Determine the (X, Y) coordinate at the center of the cell enclosing the given text.  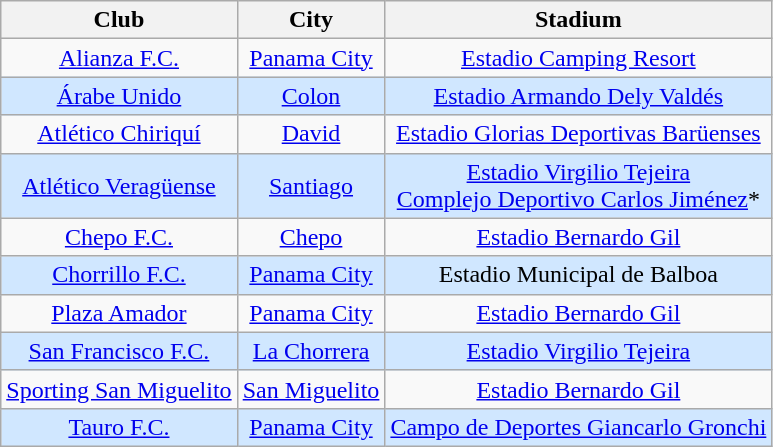
Chepo (311, 237)
Estadio Municipal de Balboa (578, 275)
La Chorrera (311, 351)
San Francisco F.C. (119, 351)
Tauro F.C. (119, 427)
Santiago (311, 186)
Estadio Armando Dely Valdés (578, 96)
Atlético Chiriquí (119, 134)
Alianza F.C. (119, 58)
David (311, 134)
San Miguelito (311, 389)
Estadio Virgilio TejeiraComplejo Deportivo Carlos Jiménez* (578, 186)
City (311, 20)
Atlético Veragüense (119, 186)
Colon (311, 96)
Stadium (578, 20)
Club (119, 20)
Campo de Deportes Giancarlo Gronchi (578, 427)
Estadio Camping Resort (578, 58)
Estadio Glorias Deportivas Barüenses (578, 134)
Estadio Virgilio Tejeira (578, 351)
Sporting San Miguelito (119, 389)
Plaza Amador (119, 313)
Chorrillo F.C. (119, 275)
Árabe Unido (119, 96)
Chepo F.C. (119, 237)
